Return [x, y] of the center of cell containing provided text 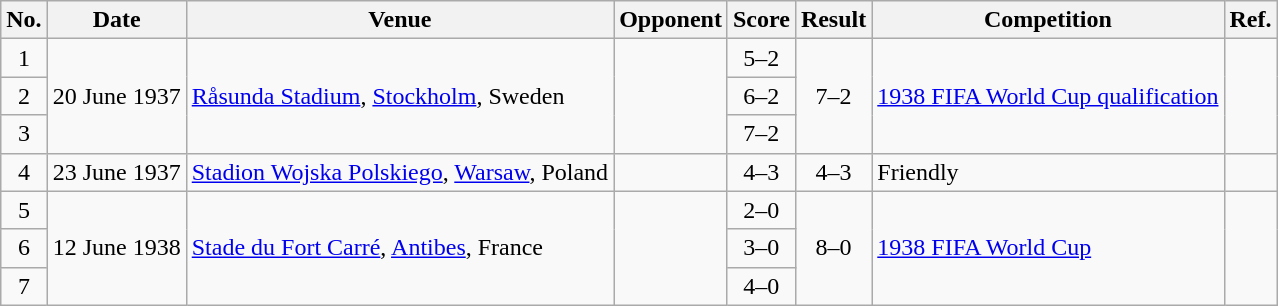
Ref. [1250, 20]
1938 FIFA World Cup [1048, 248]
No. [24, 20]
Date [116, 20]
5 [24, 210]
4 [24, 172]
5–2 [761, 58]
Friendly [1048, 172]
20 June 1937 [116, 96]
3–0 [761, 248]
8–0 [833, 248]
1938 FIFA World Cup qualification [1048, 96]
Competition [1048, 20]
Stade du Fort Carré, Antibes, France [400, 248]
4–0 [761, 286]
Venue [400, 20]
2 [24, 96]
1 [24, 58]
12 June 1938 [116, 248]
Score [761, 20]
7 [24, 286]
23 June 1937 [116, 172]
6 [24, 248]
Stadion Wojska Polskiego, Warsaw, Poland [400, 172]
Result [833, 20]
3 [24, 134]
Opponent [671, 20]
Råsunda Stadium, Stockholm, Sweden [400, 96]
2–0 [761, 210]
6–2 [761, 96]
